Extract the (X, Y) coordinate from the center of the cell holding the provided text.  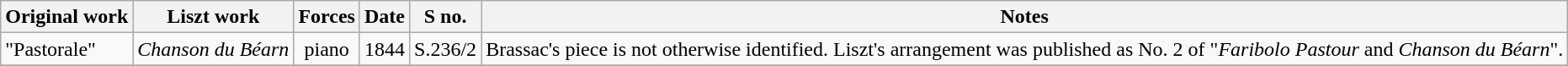
S.236/2 (446, 49)
Notes (1025, 17)
Chanson du Béarn (214, 49)
Date (384, 17)
Brassac's piece is not otherwise identified. Liszt's arrangement was published as No. 2 of "Faribolo Pastour and Chanson du Béarn". (1025, 49)
Original work (67, 17)
"Pastorale" (67, 49)
piano (327, 49)
Liszt work (214, 17)
Forces (327, 17)
1844 (384, 49)
S no. (446, 17)
